Search for the cell housing the specified text and yield its [X, Y] center coordinate. 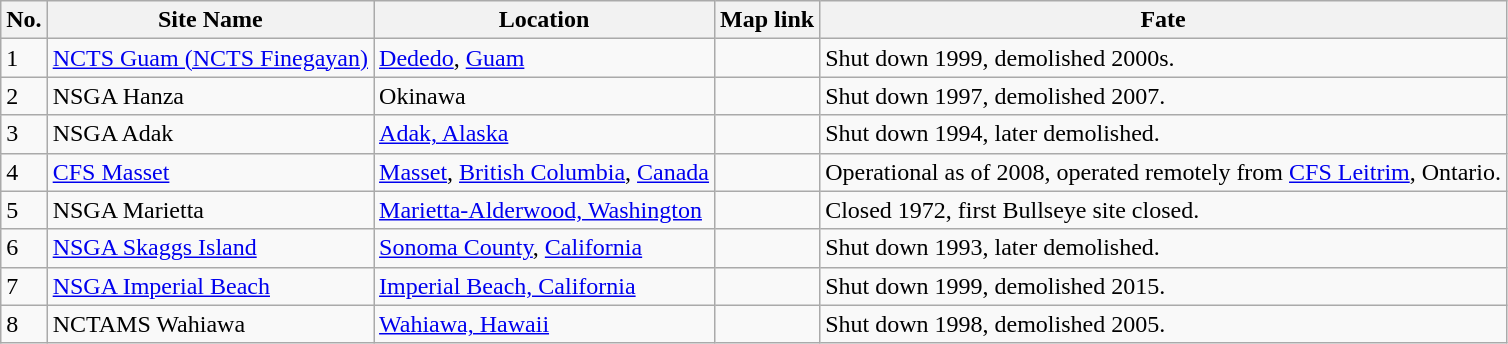
Dededo, Guam [544, 58]
Masset, British Columbia, Canada [544, 172]
Shut down 1993, later demolished. [1164, 248]
Map link [768, 20]
NSGA Skaggs Island [210, 248]
Sonoma County, California [544, 248]
CFS Masset [210, 172]
Site Name [210, 20]
NSGA Hanza [210, 96]
NCTAMS Wahiawa [210, 324]
8 [24, 324]
5 [24, 210]
Shut down 1999, demolished 2000s. [1164, 58]
Operational as of 2008, operated remotely from CFS Leitrim, Ontario. [1164, 172]
Imperial Beach, California [544, 286]
Shut down 1999, demolished 2015. [1164, 286]
Shut down 1998, demolished 2005. [1164, 324]
NSGA Imperial Beach [210, 286]
Location [544, 20]
Shut down 1994, later demolished. [1164, 134]
Wahiawa, Hawaii [544, 324]
6 [24, 248]
Marietta-Alderwood, Washington [544, 210]
Shut down 1997, demolished 2007. [1164, 96]
Fate [1164, 20]
NSGA Adak [210, 134]
NCTS Guam (NCTS Finegayan) [210, 58]
Adak, Alaska [544, 134]
NSGA Marietta [210, 210]
3 [24, 134]
4 [24, 172]
Okinawa [544, 96]
1 [24, 58]
2 [24, 96]
7 [24, 286]
Closed 1972, first Bullseye site closed. [1164, 210]
No. [24, 20]
